Capture the cell that displays the provided text and extract its (x, y) central coordinate. 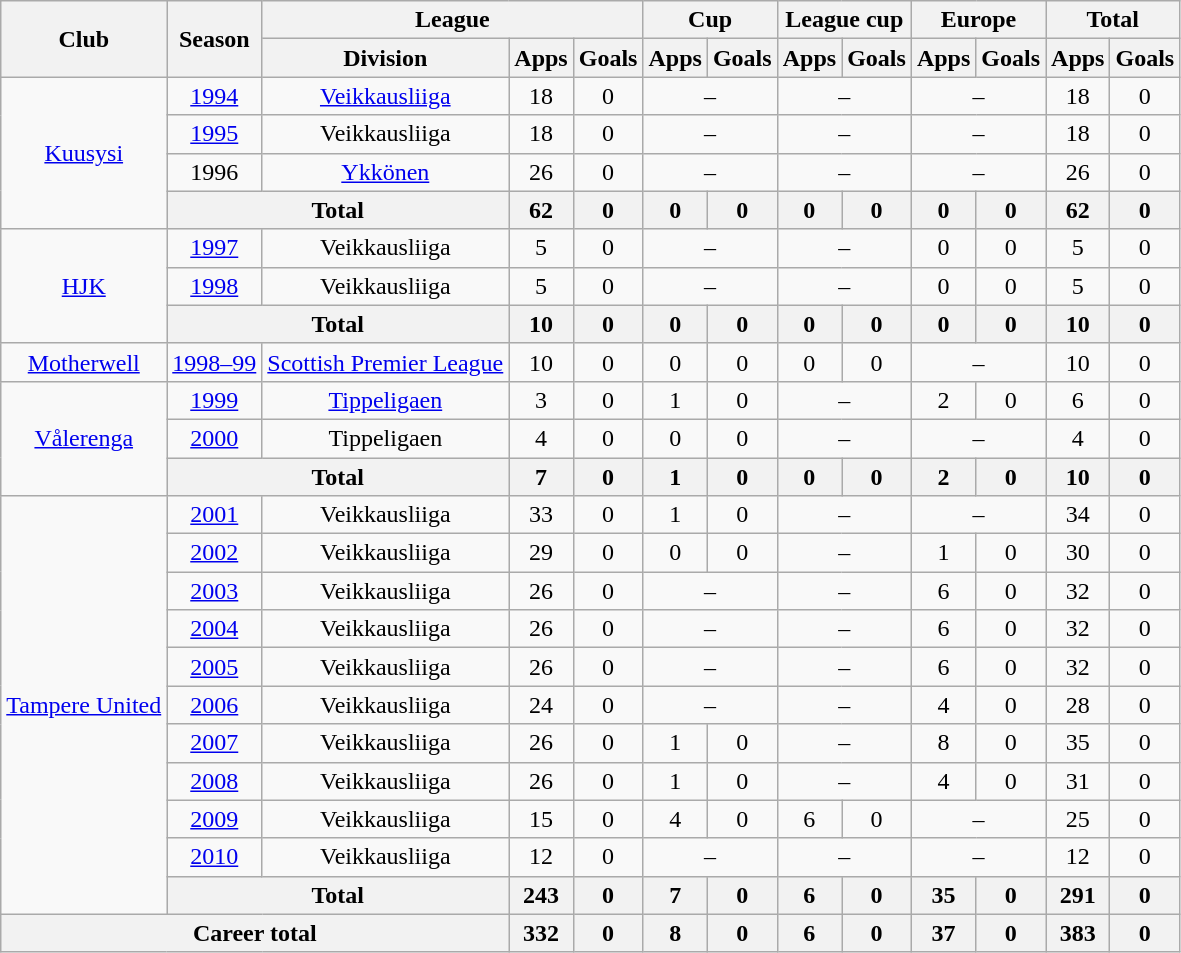
2010 (214, 857)
37 (943, 933)
383 (1078, 933)
33 (541, 515)
34 (1078, 515)
Cup (710, 20)
30 (1078, 553)
28 (1078, 705)
1995 (214, 134)
2005 (214, 667)
29 (541, 553)
25 (1078, 819)
Season (214, 39)
Scottish Premier League (386, 362)
1998–99 (214, 362)
HJK (84, 286)
2007 (214, 743)
Kuusysi (84, 153)
243 (541, 895)
24 (541, 705)
Tampere United (84, 706)
Motherwell (84, 362)
1996 (214, 172)
1998 (214, 286)
2002 (214, 553)
2003 (214, 591)
Europe (978, 20)
332 (541, 933)
2001 (214, 515)
3 (541, 400)
Vålerenga (84, 438)
2006 (214, 705)
Career total (255, 933)
League cup (844, 20)
1994 (214, 96)
2000 (214, 438)
2009 (214, 819)
Division (386, 58)
1997 (214, 248)
15 (541, 819)
League (452, 20)
2004 (214, 629)
291 (1078, 895)
1999 (214, 400)
2008 (214, 781)
Club (84, 39)
31 (1078, 781)
Ykkönen (386, 172)
